Detect which cell encompasses the target text, then output its [x, y] center coordinate. 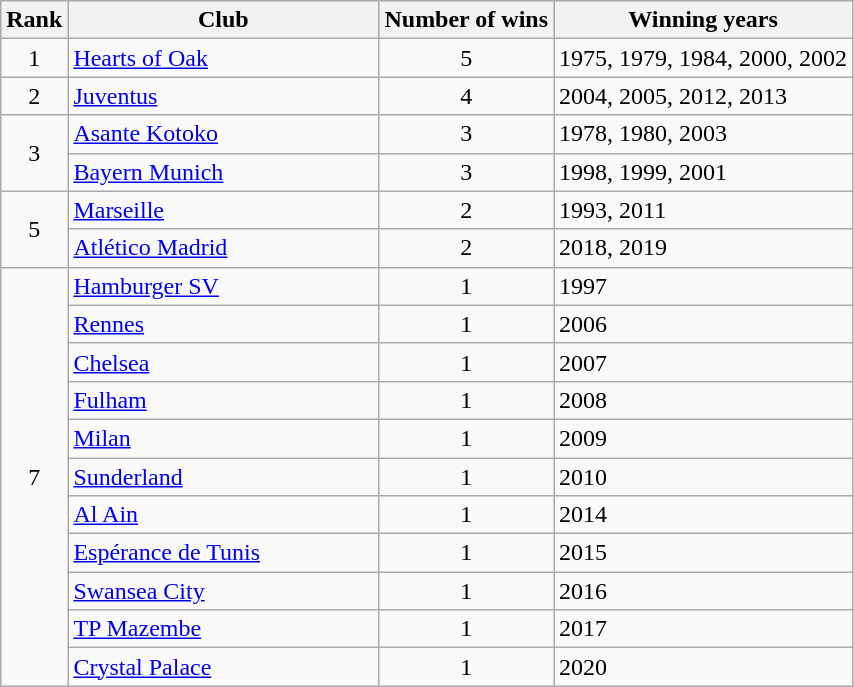
1993, 2011 [704, 210]
Chelsea [224, 362]
2018, 2019 [704, 248]
2016 [704, 591]
2017 [704, 629]
Asante Kotoko [224, 134]
Al Ain [224, 515]
Number of wins [466, 20]
2006 [704, 324]
1997 [704, 286]
Club [224, 20]
2020 [704, 667]
Hearts of Oak [224, 58]
2014 [704, 515]
Swansea City [224, 591]
Rennes [224, 324]
Sunderland [224, 477]
Bayern Munich [224, 172]
2007 [704, 362]
Crystal Palace [224, 667]
1998, 1999, 2001 [704, 172]
Milan [224, 438]
2004, 2005, 2012, 2013 [704, 96]
Espérance de Tunis [224, 553]
Atlético Madrid [224, 248]
Fulham [224, 400]
1978, 1980, 2003 [704, 134]
7 [34, 476]
2010 [704, 477]
Hamburger SV [224, 286]
1975, 1979, 1984, 2000, 2002 [704, 58]
2015 [704, 553]
TP Mazembe [224, 629]
Rank [34, 20]
Winning years [704, 20]
2008 [704, 400]
Marseille [224, 210]
4 [466, 96]
2009 [704, 438]
Juventus [224, 96]
